Locate the cell with the specified text and output its (x, y) center coordinate. 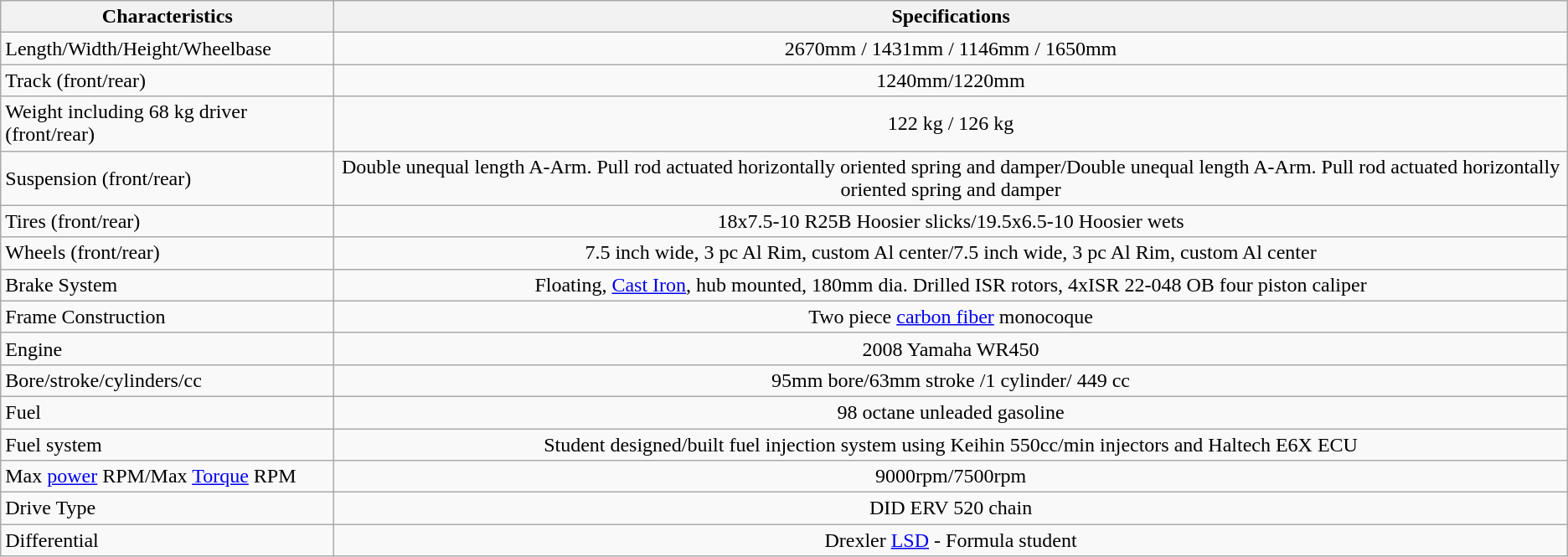
Characteristics (168, 17)
Wheels (front/rear) (168, 253)
9000rpm/7500rpm (951, 477)
Engine (168, 348)
122 kg / 126 kg (951, 124)
Length/Width/Height/Wheelbase (168, 49)
1240mm/1220mm (951, 80)
Specifications (951, 17)
7.5 inch wide, 3 pc Al Rim, custom Al center/7.5 inch wide, 3 pc Al Rim, custom Al center (951, 253)
18x7.5-10 R25B Hoosier slicks/19.5x6.5-10 Hoosier wets (951, 221)
Tires (front/rear) (168, 221)
Brake System (168, 285)
2008 Yamaha WR450 (951, 348)
Drexler LSD - Formula student (951, 540)
98 octane unleaded gasoline (951, 412)
Weight including 68 kg driver (front/rear) (168, 124)
Two piece carbon fiber monocoque (951, 317)
Suspension (front/rear) (168, 178)
Bore/stroke/cylinders/cc (168, 380)
Drive Type (168, 508)
DID ERV 520 chain (951, 508)
Floating, Cast Iron, hub mounted, 180mm dia. Drilled ISR rotors, 4xISR 22-048 OB four piston caliper (951, 285)
Max power RPM/Max Torque RPM (168, 477)
Frame Construction (168, 317)
Differential (168, 540)
Fuel (168, 412)
95mm bore/63mm stroke /1 cylinder/ 449 cc (951, 380)
Fuel system (168, 445)
2670mm / 1431mm / 1146mm / 1650mm (951, 49)
Student designed/built fuel injection system using Keihin 550cc/min injectors and Haltech E6X ECU (951, 445)
Track (front/rear) (168, 80)
